Provide the [x, y] coordinate of the cell's center where the given text is located.  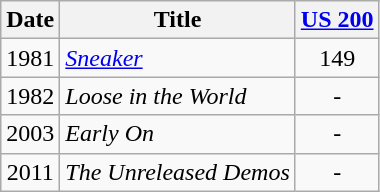
Sneaker [178, 58]
Title [178, 20]
Date [30, 20]
1981 [30, 58]
The Unreleased Demos [178, 172]
1982 [30, 96]
2011 [30, 172]
US 200 [337, 20]
2003 [30, 134]
Loose in the World [178, 96]
149 [337, 58]
Early On [178, 134]
